Return [x, y] of the center of cell containing provided text 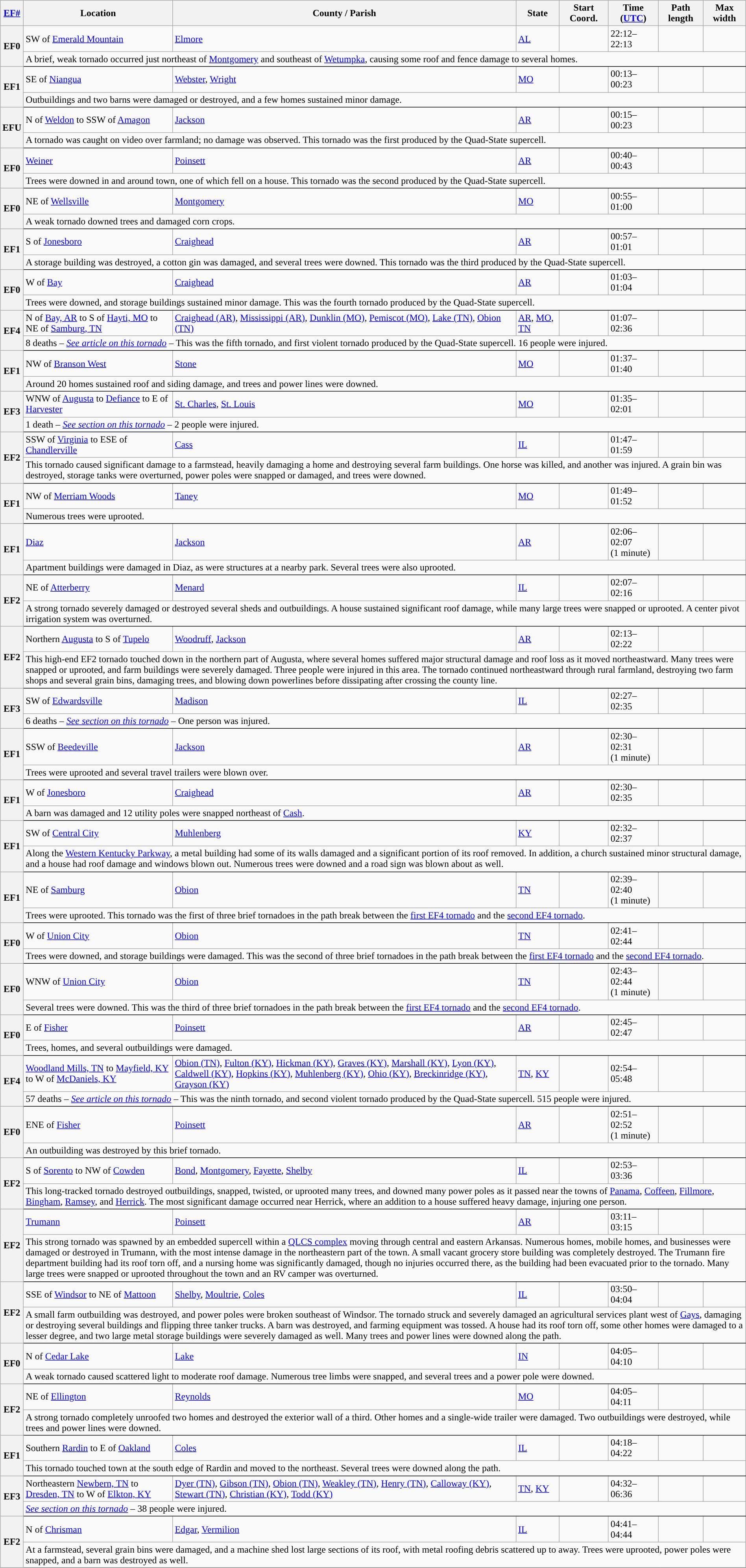
Time (UTC) [633, 13]
Trees were downed in and around town, one of which fell on a house. This tornado was the second produced by the Quad-State supercell. [385, 181]
ENE of Fisher [98, 1125]
02:54–05:48 [633, 1074]
A barn was damaged and 12 utility poles were snapped northeast of Cash. [385, 813]
00:55–01:00 [633, 201]
SSW of Beedeville [98, 747]
02:06–02:07(1 minute) [633, 542]
NW of Merriam Woods [98, 496]
Bond, Montgomery, Fayette, Shelby [345, 1171]
01:49–01:52 [633, 496]
W of Jonesboro [98, 793]
Woodland Mills, TN to Mayfield, KY to W of McDaniels, KY [98, 1074]
A weak tornado downed trees and damaged corn crops. [385, 221]
00:13–00:23 [633, 80]
Outbuildings and two barns were damaged or destroyed, and a few homes sustained minor damage. [385, 100]
SE of Niangua [98, 80]
02:53–03:36 [633, 1171]
02:51–02:52(1 minute) [633, 1125]
Trees, homes, and several outbuildings were damaged. [385, 1048]
01:37–01:40 [633, 364]
State [537, 13]
Diaz [98, 542]
NE of Wellsville [98, 201]
EF# [12, 13]
AL [537, 39]
SSE of Windsor to NE of Mattoon [98, 1294]
NE of Atterberry [98, 587]
Webster, Wright [345, 80]
Trees were uprooted and several travel trailers were blown over. [385, 772]
Stone [345, 364]
A tornado was caught on video over farmland; no damage was observed. This tornado was the first produced by the Quad-State supercell. [385, 140]
Lake [345, 1356]
W of Bay [98, 283]
02:45–02:47 [633, 1027]
Menard [345, 587]
Northeastern Newbern, TN to Dresden, TN to W of Elkton, KY [98, 1489]
Southern Rardin to E of Oakland [98, 1448]
EFU [12, 128]
Reynolds [345, 1397]
Apartment buildings were damaged in Diaz, as were structures at a nearby park. Several trees were also uprooted. [385, 567]
Shelby, Moultrie, Coles [345, 1294]
Start Coord. [584, 13]
A brief, weak tornado occurred just northeast of Montgomery and southeast of Wetumpka, causing some roof and fence damage to several homes. [385, 59]
An outbuilding was destroyed by this brief tornado. [385, 1150]
Taney [345, 496]
02:43–02:44(1 minute) [633, 981]
02:39–02:40(1 minute) [633, 890]
Edgar, Vermilion [345, 1529]
Montgomery [345, 201]
WNW of Union City [98, 981]
NW of Branson West [98, 364]
Woodruff, Jackson [345, 639]
Weiner [98, 161]
N of Bay, AR to S of Hayti, MO to NE of Samburg, TN [98, 323]
Madison [345, 701]
03:11–03:15 [633, 1222]
01:03–01:04 [633, 283]
See section on this tornado – 38 people were injured. [385, 1509]
AR, MO, TN [537, 323]
04:32–06:36 [633, 1489]
02:27–02:35 [633, 701]
01:35–02:01 [633, 404]
Location [98, 13]
Coles [345, 1448]
IN [537, 1356]
WNW of Augusta to Defiance to E of Harvester [98, 404]
E of Fisher [98, 1027]
Trees were downed, and storage buildings sustained minor damage. This was the fourth tornado produced by the Quad-State supercell. [385, 303]
02:07–02:16 [633, 587]
Path length [681, 13]
Craighead (AR), Mississippi (AR), Dunklin (MO), Pemiscot (MO), Lake (TN), Obion (TN) [345, 323]
County / Parish [345, 13]
Elmore [345, 39]
02:30–02:31(1 minute) [633, 747]
04:05–04:10 [633, 1356]
W of Union City [98, 935]
SW of Central City [98, 833]
NE of Samburg [98, 890]
Northern Augusta to S of Tupelo [98, 639]
22:12–22:13 [633, 39]
Trumann [98, 1222]
01:07–02:36 [633, 323]
Several trees were downed. This was the third of three brief tornadoes in the path break between the first EF4 tornado and the second EF4 tornado. [385, 1007]
00:15–00:23 [633, 120]
04:05–04:11 [633, 1397]
A weak tornado caused scattered light to moderate roof damage. Numerous tree limbs were snapped, and several trees and a power pole were downed. [385, 1376]
04:41–04:44 [633, 1529]
01:47–01:59 [633, 445]
6 deaths – See section on this tornado – One person was injured. [385, 721]
N of Weldon to SSW of Amagon [98, 120]
02:13–02:22 [633, 639]
00:57–01:01 [633, 242]
S of Sorento to NW of Cowden [98, 1171]
St. Charles, St. Louis [345, 404]
04:18–04:22 [633, 1448]
S of Jonesboro [98, 242]
KY [537, 833]
00:40–00:43 [633, 161]
SW of Emerald Mountain [98, 39]
Numerous trees were uprooted. [385, 516]
02:30–02:35 [633, 793]
N of Chrisman [98, 1529]
SW of Edwardsville [98, 701]
Max width [724, 13]
N of Cedar Lake [98, 1356]
NE of Ellington [98, 1397]
Trees were uprooted. This tornado was the first of three brief tornadoes in the path break between the first EF4 tornado and the second EF4 tornado. [385, 915]
1 death – See section on this tornado – 2 people were injured. [385, 424]
SSW of Virginia to ESE of Chandlerville [98, 445]
Around 20 homes sustained roof and siding damage, and trees and power lines were downed. [385, 384]
Dyer (TN), Gibson (TN), Obion (TN), Weakley (TN), Henry (TN), Calloway (KY), Stewart (TN), Christian (KY), Todd (KY) [345, 1489]
Cass [345, 445]
02:32–02:37 [633, 833]
03:50–04:04 [633, 1294]
Muhlenberg [345, 833]
This tornado touched town at the south edge of Rardin and moved to the northeast. Several trees were downed along the path. [385, 1468]
02:41–02:44 [633, 935]
